Pinpoint the cell where the given text exists, returning its (x, y) midpoint coordinate. 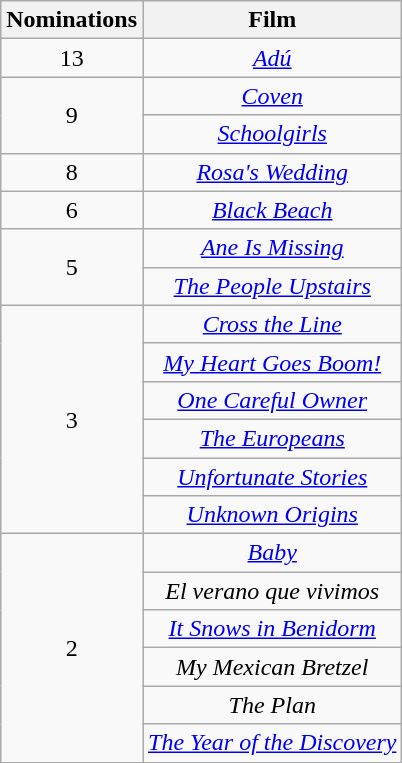
2 (72, 648)
8 (72, 172)
My Mexican Bretzel (272, 667)
Ane Is Missing (272, 248)
My Heart Goes Boom! (272, 362)
6 (72, 210)
Rosa's Wedding (272, 172)
El verano que vivimos (272, 591)
Schoolgirls (272, 134)
The Europeans (272, 438)
9 (72, 115)
Film (272, 20)
The Year of the Discovery (272, 743)
Unfortunate Stories (272, 477)
One Careful Owner (272, 400)
3 (72, 419)
It Snows in Benidorm (272, 629)
Adú (272, 58)
Nominations (72, 20)
Cross the Line (272, 324)
The Plan (272, 705)
5 (72, 267)
13 (72, 58)
Baby (272, 553)
Black Beach (272, 210)
Coven (272, 96)
Unknown Origins (272, 515)
The People Upstairs (272, 286)
